Search for the cell housing the specified text and yield its [X, Y] center coordinate. 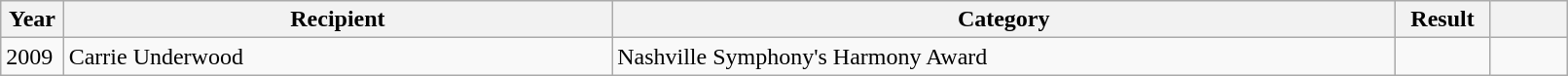
2009 [32, 57]
Year [32, 19]
Result [1442, 19]
Category [1004, 19]
Carrie Underwood [338, 57]
Recipient [338, 19]
Nashville Symphony's Harmony Award [1004, 57]
